For the text-containing cell, return its midpoint in [x, y] coordinate format. 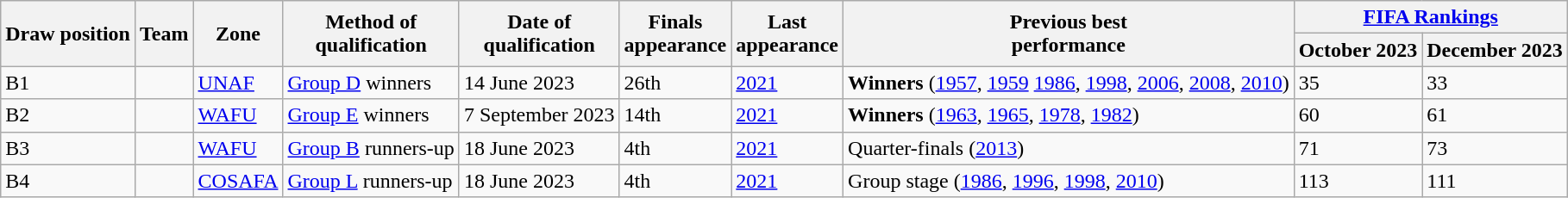
73 [1496, 148]
Draw position [68, 34]
Method ofqualification [371, 34]
B2 [68, 115]
Group stage (1986, 1996, 1998, 2010) [1069, 181]
B3 [68, 148]
26th [675, 83]
Group B runners-up [371, 148]
Group D winners [371, 83]
Winners (1957, 1959 1986, 1998, 2006, 2008, 2010) [1069, 83]
33 [1496, 83]
35 [1358, 83]
Lastappearance [787, 34]
7 September 2023 [539, 115]
Group E winners [371, 115]
FIFA Rankings [1430, 17]
B1 [68, 83]
71 [1358, 148]
Previous bestperformance [1069, 34]
Group L runners-up [371, 181]
111 [1496, 181]
Quarter-finals (2013) [1069, 148]
Team [164, 34]
14th [675, 115]
113 [1358, 181]
61 [1496, 115]
October 2023 [1358, 50]
December 2023 [1496, 50]
60 [1358, 115]
UNAF [238, 83]
Winners (1963, 1965, 1978, 1982) [1069, 115]
Zone [238, 34]
Finalsappearance [675, 34]
Date ofqualification [539, 34]
14 June 2023 [539, 83]
B4 [68, 181]
COSAFA [238, 181]
